Pinpoint the cell where the given text exists, returning its (x, y) midpoint coordinate. 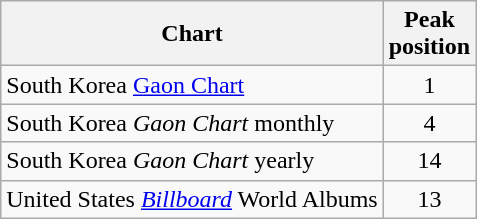
South Korea Gaon Chart (192, 85)
13 (429, 199)
South Korea Gaon Chart monthly (192, 123)
4 (429, 123)
South Korea Gaon Chart yearly (192, 161)
Chart (192, 34)
1 (429, 85)
Peakposition (429, 34)
United States Billboard World Albums (192, 199)
14 (429, 161)
